Return [X, Y] of the center of cell containing provided text 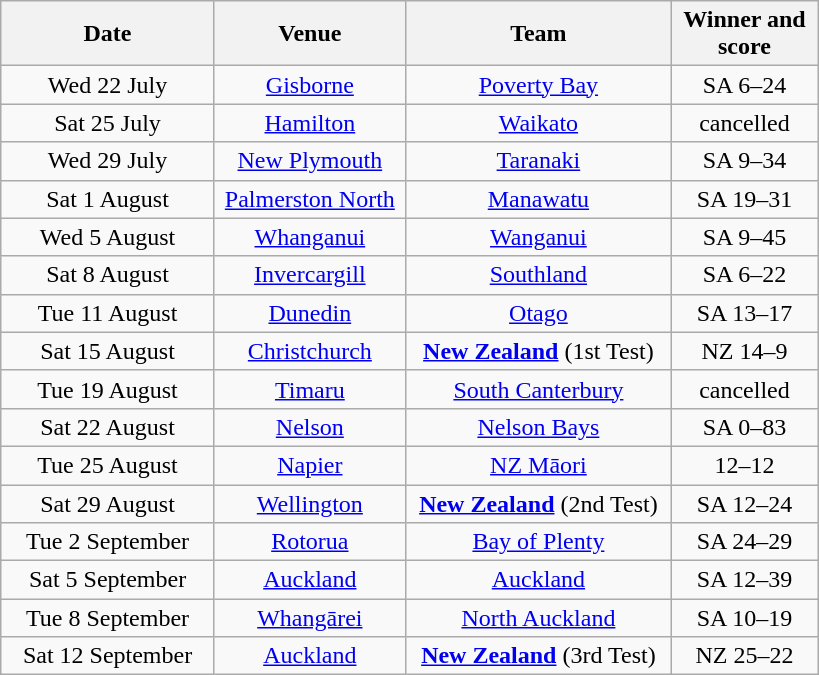
Otago [538, 313]
Team [538, 34]
Southland [538, 275]
Hamilton [310, 123]
NZ 14–9 [744, 351]
Palmerston North [310, 199]
Sat 25 July [108, 123]
Sat 5 September [108, 580]
Sat 29 August [108, 503]
Winner and score [744, 34]
Sat 1 August [108, 199]
Sat 15 August [108, 351]
New Plymouth [310, 161]
SA 12–39 [744, 580]
Tue 8 September [108, 618]
Tue 25 August [108, 465]
New Zealand (3rd Test) [538, 656]
Invercargill [310, 275]
SA 10–19 [744, 618]
New Zealand (1st Test) [538, 351]
Wanganui [538, 237]
Nelson Bays [538, 427]
SA 6–22 [744, 275]
Timaru [310, 389]
SA 9–34 [744, 161]
Date [108, 34]
Whanganui [310, 237]
Tue 2 September [108, 542]
Sat 22 August [108, 427]
Wed 22 July [108, 85]
SA 9–45 [744, 237]
Venue [310, 34]
Gisborne [310, 85]
NZ Māori [538, 465]
South Canterbury [538, 389]
Christchurch [310, 351]
North Auckland [538, 618]
New Zealand (2nd Test) [538, 503]
SA 0–83 [744, 427]
12–12 [744, 465]
SA 13–17 [744, 313]
Dunedin [310, 313]
SA 19–31 [744, 199]
Rotorua [310, 542]
SA 12–24 [744, 503]
SA 24–29 [744, 542]
Nelson [310, 427]
Napier [310, 465]
Wellington [310, 503]
NZ 25–22 [744, 656]
Poverty Bay [538, 85]
Sat 12 September [108, 656]
Bay of Plenty [538, 542]
Whangārei [310, 618]
Wed 29 July [108, 161]
Tue 11 August [108, 313]
SA 6–24 [744, 85]
Manawatu [538, 199]
Sat 8 August [108, 275]
Tue 19 August [108, 389]
Wed 5 August [108, 237]
Waikato [538, 123]
Taranaki [538, 161]
